Search for the cell housing the specified text and yield its (x, y) center coordinate. 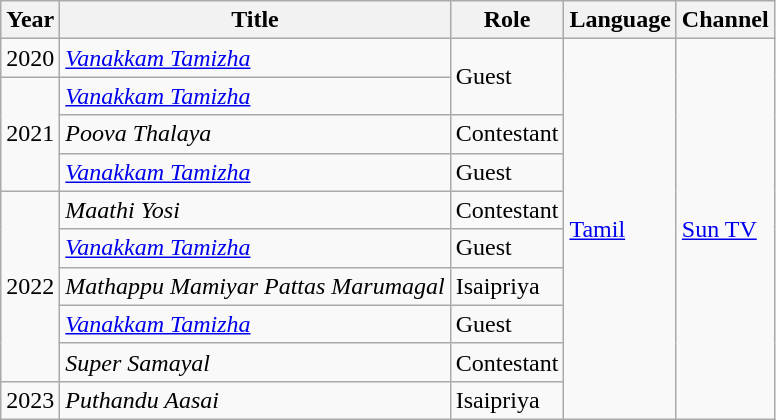
Maathi Yosi (255, 210)
Sun TV (725, 230)
Title (255, 20)
Super Samayal (255, 362)
Year (30, 20)
Puthandu Aasai (255, 400)
Tamil (620, 230)
2020 (30, 58)
2023 (30, 400)
Mathappu Mamiyar Pattas Marumagal (255, 286)
Channel (725, 20)
Role (507, 20)
Poova Thalaya (255, 134)
Language (620, 20)
2022 (30, 286)
2021 (30, 134)
